For the text-containing cell, return its midpoint in [X, Y] coordinate format. 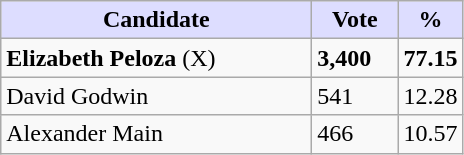
77.15 [430, 58]
Elizabeth Peloza (X) [156, 58]
541 [355, 96]
10.57 [430, 134]
Candidate [156, 20]
Alexander Main [156, 134]
% [430, 20]
David Godwin [156, 96]
12.28 [430, 96]
3,400 [355, 58]
Vote [355, 20]
466 [355, 134]
